Find where the given text appears and provide that cell's center as (X, Y) coordinate. 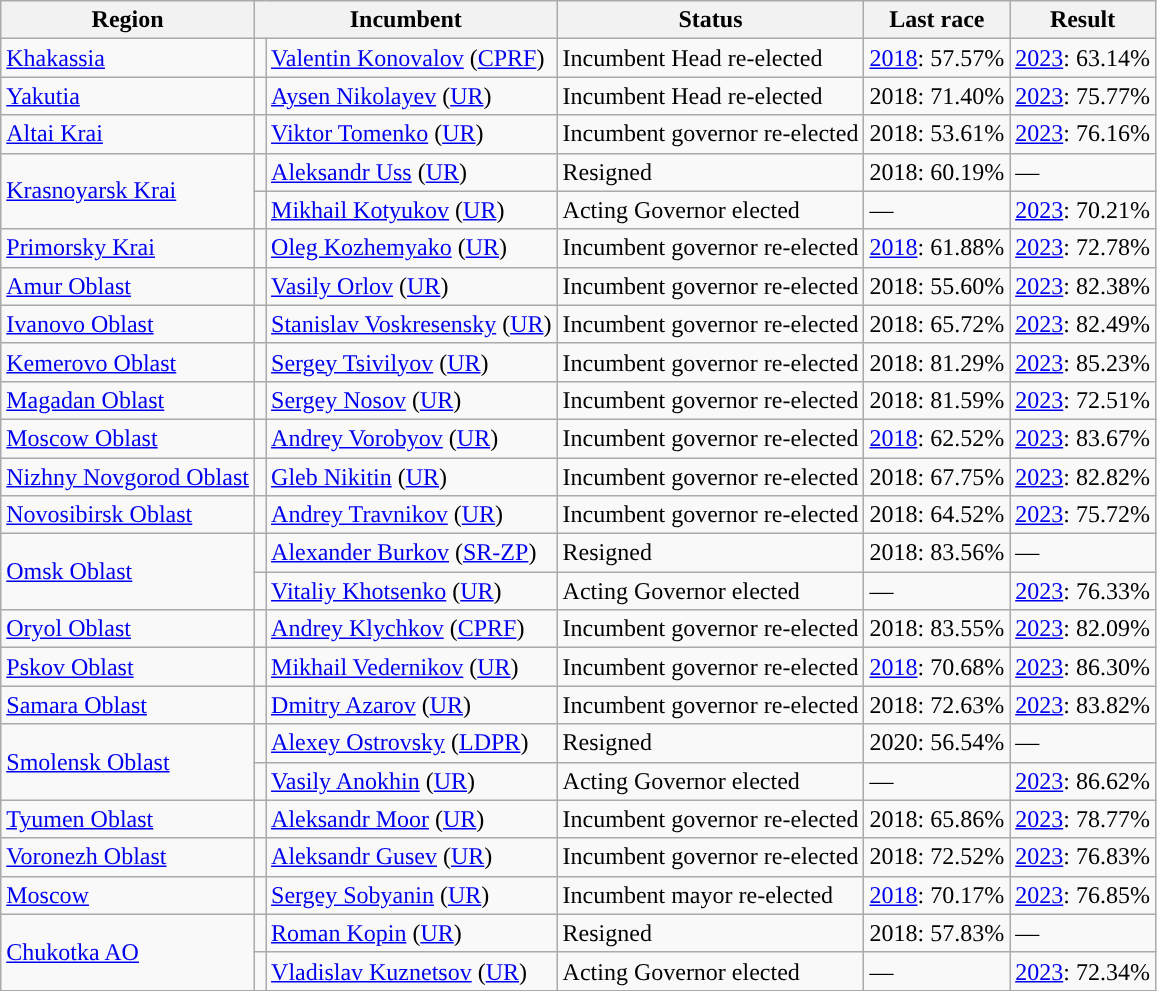
2023: 78.77% (1083, 819)
Alexander Burkov (SR-ZP) (412, 553)
Mikhail Kotyukov (UR) (412, 210)
2018: 83.55% (937, 629)
2023: 86.62% (1083, 781)
2018: 65.72% (937, 324)
2018: 57.57% (937, 58)
2018: 55.60% (937, 286)
2023: 76.16% (1083, 134)
2018: 72.52% (937, 857)
Oleg Kozhemyako (UR) (412, 248)
2023: 82.82% (1083, 477)
2023: 72.78% (1083, 248)
2020: 56.54% (937, 743)
Aleksandr Moor (UR) (412, 819)
Chukotka AO (128, 952)
Mikhail Vedernikov (UR) (412, 667)
2018: 81.29% (937, 362)
Last race (937, 20)
2023: 76.85% (1083, 895)
Primorsky Krai (128, 248)
Sergey Tsivilyov (UR) (412, 362)
Status (710, 20)
Krasnoyarsk Krai (128, 191)
2023: 83.67% (1083, 438)
Region (128, 20)
Vladislav Kuznetsov (UR) (412, 971)
Roman Kopin (UR) (412, 933)
2023: 76.33% (1083, 591)
2018: 53.61% (937, 134)
2023: 70.21% (1083, 210)
2018: 71.40% (937, 96)
2023: 83.82% (1083, 705)
2018: 60.19% (937, 172)
Amur Oblast (128, 286)
Moscow (128, 895)
Pskov Oblast (128, 667)
Gleb Nikitin (UR) (412, 477)
Altai Krai (128, 134)
Voronezh Oblast (128, 857)
2023: 63.14% (1083, 58)
2023: 82.09% (1083, 629)
Aleksandr Uss (UR) (412, 172)
2023: 82.49% (1083, 324)
Oryol Oblast (128, 629)
Alexey Ostrovsky (LDPR) (412, 743)
Stanislav Voskresensky (UR) (412, 324)
Tyumen Oblast (128, 819)
2018: 83.56% (937, 553)
Smolensk Oblast (128, 762)
Incumbent mayor re-elected (710, 895)
Dmitry Azarov (UR) (412, 705)
2023: 86.30% (1083, 667)
Vitaliy Khotsenko (UR) (412, 591)
Andrey Vorobyov (UR) (412, 438)
Viktor Tomenko (UR) (412, 134)
2023: 76.83% (1083, 857)
Nizhny Novgorod Oblast (128, 477)
Aysen Nikolayev (UR) (412, 96)
Yakutia (128, 96)
2023: 72.34% (1083, 971)
Vasily Anokhin (UR) (412, 781)
2023: 75.72% (1083, 515)
Aleksandr Gusev (UR) (412, 857)
2023: 75.77% (1083, 96)
Magadan Oblast (128, 400)
2018: 57.83% (937, 933)
Ivanovo Oblast (128, 324)
2018: 62.52% (937, 438)
2018: 67.75% (937, 477)
2018: 64.52% (937, 515)
Samara Oblast (128, 705)
2018: 72.63% (937, 705)
Sergey Sobyanin (UR) (412, 895)
Sergey Nosov (UR) (412, 400)
Incumbent (406, 20)
2018: 81.59% (937, 400)
2023: 82.38% (1083, 286)
Novosibirsk Oblast (128, 515)
2023: 72.51% (1083, 400)
Moscow Oblast (128, 438)
Kemerovo Oblast (128, 362)
2023: 85.23% (1083, 362)
Andrey Travnikov (UR) (412, 515)
2018: 70.17% (937, 895)
Khakassia (128, 58)
Andrey Klychkov (CPRF) (412, 629)
2018: 65.86% (937, 819)
2018: 70.68% (937, 667)
Vasily Orlov (UR) (412, 286)
Valentin Konovalov (CPRF) (412, 58)
Omsk Oblast (128, 572)
2018: 61.88% (937, 248)
Result (1083, 20)
